Capture the cell that displays the provided text and extract its [x, y] central coordinate. 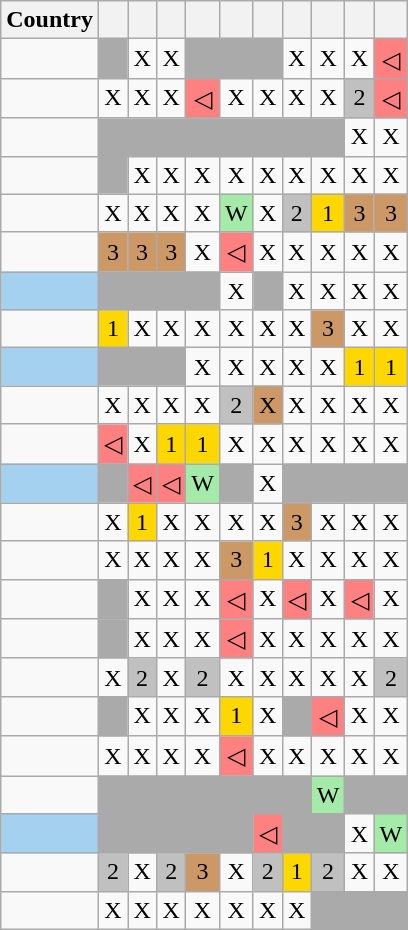
Country [50, 20]
